Provide the (X, Y) coordinate of the cell's center where the given text is located.  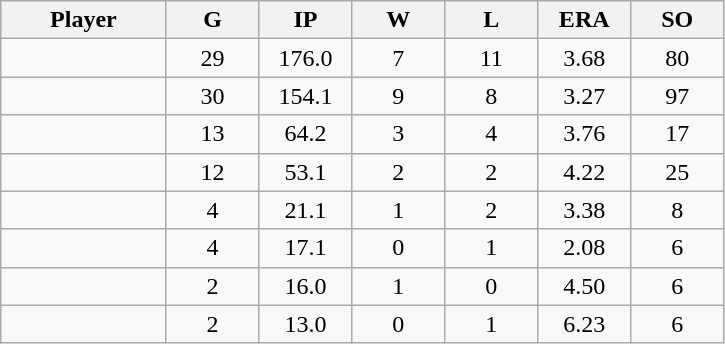
16.0 (306, 286)
13 (212, 134)
7 (398, 58)
ERA (584, 20)
11 (492, 58)
176.0 (306, 58)
13.0 (306, 324)
3.27 (584, 96)
9 (398, 96)
IP (306, 20)
21.1 (306, 210)
3 (398, 134)
3.68 (584, 58)
154.1 (306, 96)
Player (84, 20)
L (492, 20)
3.76 (584, 134)
4.22 (584, 172)
W (398, 20)
12 (212, 172)
4.50 (584, 286)
SO (678, 20)
80 (678, 58)
G (212, 20)
2.08 (584, 248)
29 (212, 58)
17 (678, 134)
97 (678, 96)
6.23 (584, 324)
30 (212, 96)
64.2 (306, 134)
17.1 (306, 248)
53.1 (306, 172)
25 (678, 172)
3.38 (584, 210)
